Capture the cell that displays the provided text and extract its [X, Y] central coordinate. 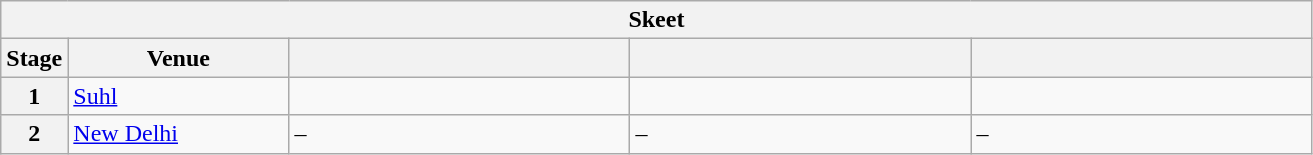
Venue [178, 58]
1 [34, 96]
Skeet [656, 20]
Stage [34, 58]
Suhl [178, 96]
2 [34, 134]
New Delhi [178, 134]
